Detect which cell encompasses the target text, then output its [X, Y] center coordinate. 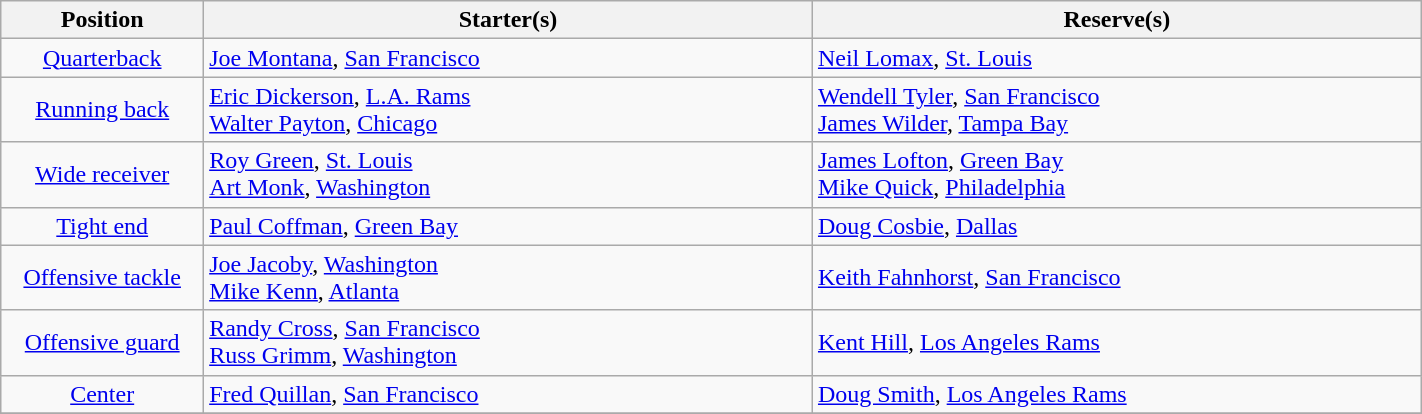
Doug Cosbie, Dallas [1116, 226]
Keith Fahnhorst, San Francisco [1116, 278]
Neil Lomax, St. Louis [1116, 58]
Paul Coffman, Green Bay [508, 226]
Doug Smith, Los Angeles Rams [1116, 394]
Quarterback [102, 58]
Wide receiver [102, 174]
Wendell Tyler, San Francisco James Wilder, Tampa Bay [1116, 110]
Position [102, 20]
Randy Cross, San Francisco Russ Grimm, Washington [508, 342]
Reserve(s) [1116, 20]
Kent Hill, Los Angeles Rams [1116, 342]
Roy Green, St. Louis Art Monk, Washington [508, 174]
Starter(s) [508, 20]
Tight end [102, 226]
James Lofton, Green Bay Mike Quick, Philadelphia [1116, 174]
Eric Dickerson, L.A. Rams Walter Payton, Chicago [508, 110]
Fred Quillan, San Francisco [508, 394]
Offensive guard [102, 342]
Joe Montana, San Francisco [508, 58]
Center [102, 394]
Joe Jacoby, Washington Mike Kenn, Atlanta [508, 278]
Offensive tackle [102, 278]
Running back [102, 110]
